Detect which cell encompasses the target text, then output its (X, Y) center coordinate. 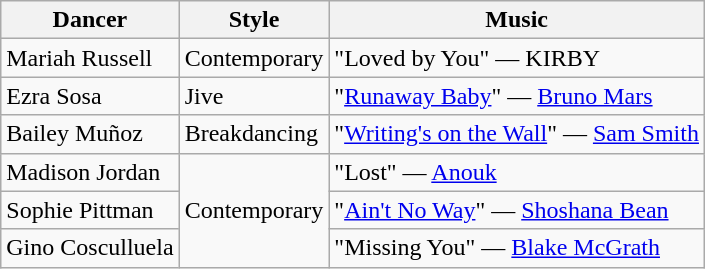
Gino Cosculluela (90, 248)
Style (254, 20)
Jive (254, 96)
"Lost" — Anouk (517, 172)
Breakdancing (254, 134)
"Runaway Baby" — Bruno Mars (517, 96)
"Writing's on the Wall" — Sam Smith (517, 134)
Ezra Sosa (90, 96)
Dancer (90, 20)
"Ain't No Way" — Shoshana Bean (517, 210)
"Missing You" — Blake McGrath (517, 248)
Music (517, 20)
Mariah Russell (90, 58)
Sophie Pittman (90, 210)
Madison Jordan (90, 172)
"Loved by You" — KIRBY (517, 58)
Bailey Muñoz (90, 134)
